Identify which cell holds the provided text, then report its (X, Y) central coordinate. 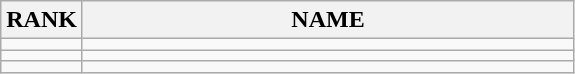
RANK (42, 20)
NAME (328, 20)
